Pinpoint the cell where the given text exists, returning its [X, Y] midpoint coordinate. 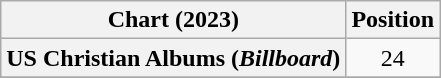
Position [393, 20]
Chart (2023) [174, 20]
US Christian Albums (Billboard) [174, 58]
24 [393, 58]
